From the cell containing the given text, extract its center point as (x, y) coordinate. 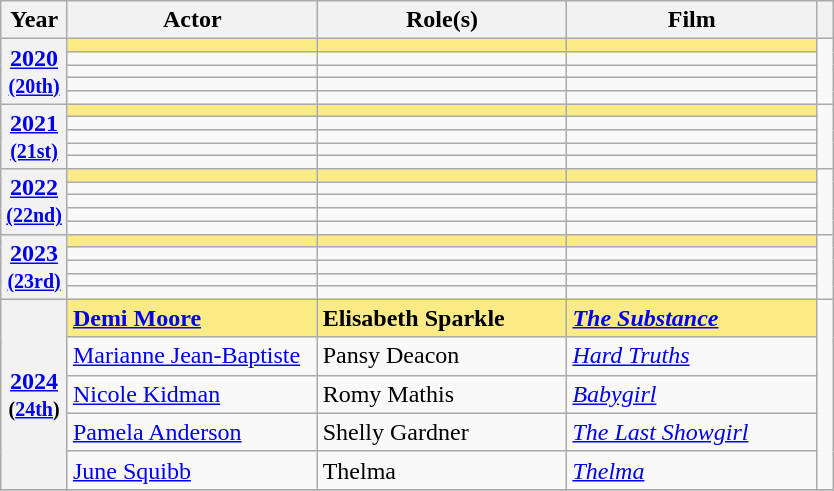
Hard Truths (692, 356)
Pamela Anderson (192, 432)
2023(23rd) (34, 266)
Demi Moore (192, 318)
Shelly Gardner (442, 432)
The Substance (692, 318)
Year (34, 20)
Role(s) (442, 20)
2022 (22nd) (34, 202)
2024(24th) (34, 394)
Nicole Kidman (192, 394)
June Squibb (192, 470)
Romy Mathis (442, 394)
The Last Showgirl (692, 432)
Film (692, 20)
Babygirl (692, 394)
Pansy Deacon (442, 356)
Marianne Jean-Baptiste (192, 356)
Elisabeth Sparkle (442, 318)
Actor (192, 20)
2021 (21st) (34, 136)
2020 (20th) (34, 72)
